Pinpoint the cell where the given text exists, returning its (X, Y) midpoint coordinate. 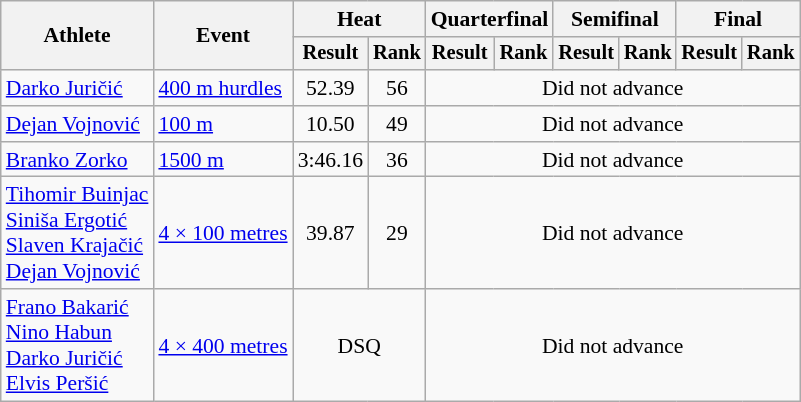
4 × 400 metres (222, 345)
DSQ (360, 345)
4 × 100 metres (222, 233)
Event (222, 36)
Dejan Vojnović (78, 124)
1500 m (222, 160)
Tihomir BuinjacSiniša ErgotićSlaven KrajačićDejan Vojnović (78, 233)
49 (397, 124)
Frano BakarićNino HabunDarko JuričićElvis Peršić (78, 345)
36 (397, 160)
56 (397, 88)
10.50 (330, 124)
Athlete (78, 36)
Final (738, 19)
Branko Zorko (78, 160)
Semifinal (614, 19)
Darko Juričić (78, 88)
400 m hurdles (222, 88)
29 (397, 233)
Heat (360, 19)
39.87 (330, 233)
Quarterfinal (490, 19)
52.39 (330, 88)
3:46.16 (330, 160)
100 m (222, 124)
